Return (x, y) of the center of cell containing provided text 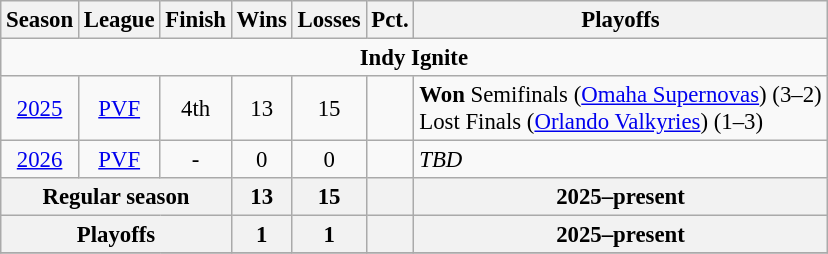
4th (196, 108)
2026 (40, 160)
Losses (329, 20)
2025 (40, 108)
TBD (620, 160)
Wins (262, 20)
Indy Ignite (414, 58)
League (118, 20)
- (196, 160)
Regular season (116, 197)
Pct. (390, 20)
Season (40, 20)
Finish (196, 20)
Won Semifinals (Omaha Supernovas) (3–2)Lost Finals (Orlando Valkyries) (1–3) (620, 108)
